Find where the given text appears and provide that cell's center as [x, y] coordinate. 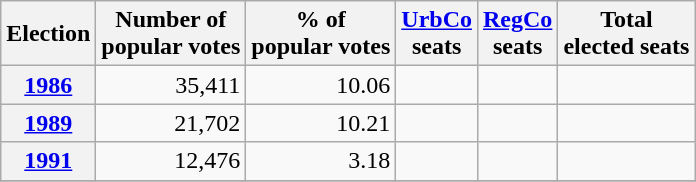
21,702 [171, 123]
10.21 [321, 123]
Election [48, 34]
UrbCoseats [437, 34]
1986 [48, 85]
Number ofpopular votes [171, 34]
% ofpopular votes [321, 34]
10.06 [321, 85]
12,476 [171, 161]
Totalelected seats [626, 34]
RegCoseats [517, 34]
35,411 [171, 85]
1989 [48, 123]
1991 [48, 161]
3.18 [321, 161]
